Pinpoint the cell where the given text exists, returning its (X, Y) midpoint coordinate. 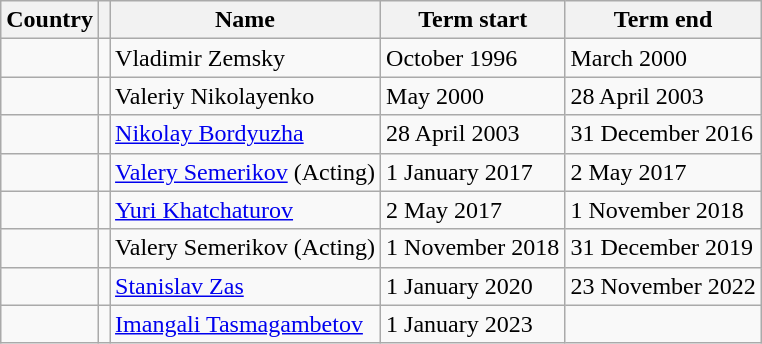
Vladimir Zemsky (246, 58)
1 January 2023 (473, 324)
March 2000 (663, 58)
Imangali Tasmagambetov (246, 324)
Country (50, 20)
Valeriy Nikolayenko (246, 96)
Term start (473, 20)
Stanislav Zas (246, 286)
31 December 2016 (663, 134)
23 November 2022 (663, 286)
Yuri Khatchaturov (246, 210)
1 January 2020 (473, 286)
1 January 2017 (473, 172)
October 1996 (473, 58)
31 December 2019 (663, 248)
Nikolay Bordyuzha (246, 134)
Name (246, 20)
Term end (663, 20)
May 2000 (473, 96)
